Locate the cell with the specified text and output its [x, y] center coordinate. 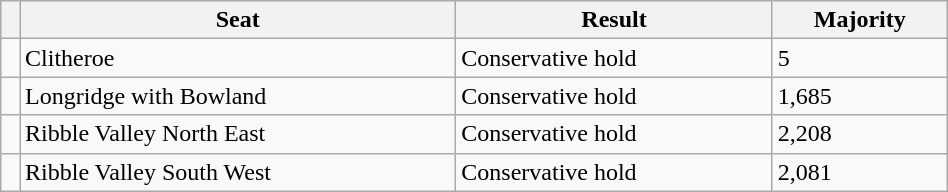
2,208 [860, 134]
Result [614, 20]
Clitheroe [238, 58]
Seat [238, 20]
Ribble Valley North East [238, 134]
1,685 [860, 96]
2,081 [860, 172]
Longridge with Bowland [238, 96]
Majority [860, 20]
Ribble Valley South West [238, 172]
5 [860, 58]
